For the text-containing cell, return its midpoint in [X, Y] coordinate format. 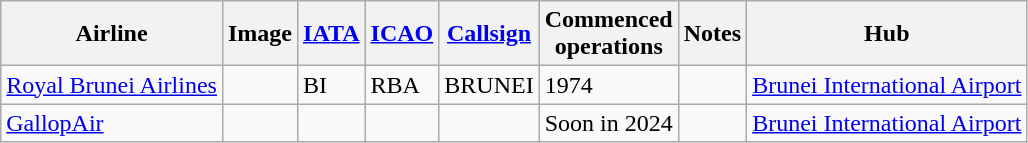
Soon in 2024 [608, 123]
Image [260, 34]
Notes [712, 34]
ICAO [402, 34]
IATA [332, 34]
GallopAir [112, 123]
Commencedoperations [608, 34]
Airline [112, 34]
BI [332, 85]
BRUNEI [489, 85]
Royal Brunei Airlines [112, 85]
1974 [608, 85]
Hub [887, 34]
RBA [402, 85]
Callsign [489, 34]
